Locate the cell with the specified text and output its [x, y] center coordinate. 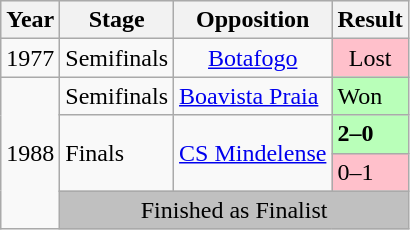
Stage [117, 20]
0–1 [370, 172]
1977 [30, 58]
Result [370, 20]
Finished as Finalist [234, 210]
Finals [117, 153]
1988 [30, 153]
Won [370, 96]
CS Mindelense [253, 153]
Opposition [253, 20]
Boavista Praia [253, 96]
Lost [370, 58]
Botafogo [253, 58]
2–0 [370, 134]
Year [30, 20]
